Provide the [x, y] coordinate of the cell's center where the given text is located.  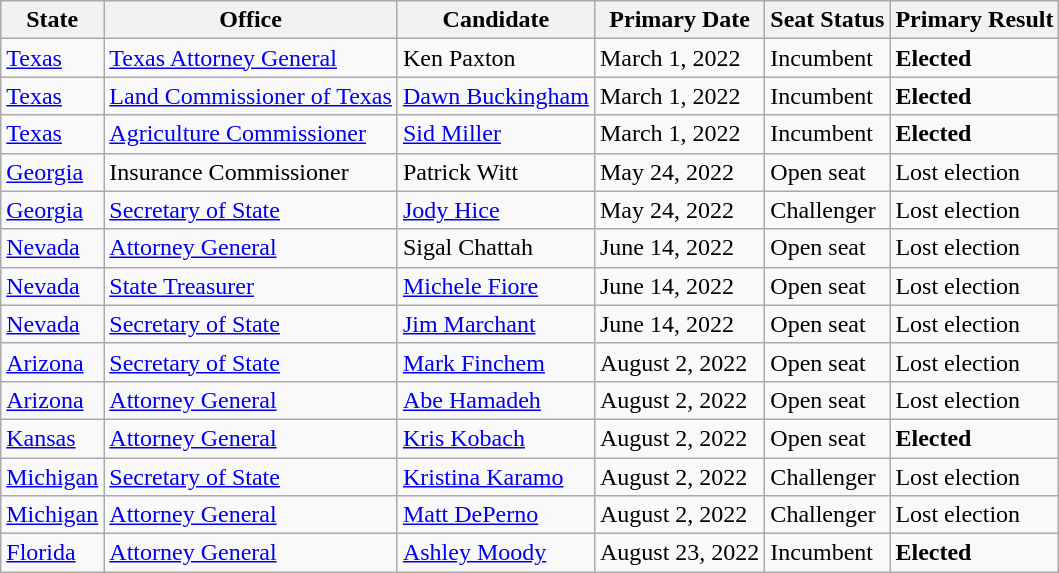
Jim Marchant [496, 324]
Michele Fiore [496, 286]
Mark Finchem [496, 362]
Patrick Witt [496, 172]
State Treasurer [251, 286]
Sigal Chattah [496, 248]
Land Commissioner of Texas [251, 96]
Matt DePerno [496, 515]
Insurance Commissioner [251, 172]
Primary Date [679, 20]
Kristina Karamo [496, 477]
Kris Kobach [496, 438]
Agriculture Commissioner [251, 134]
August 23, 2022 [679, 553]
Office [251, 20]
Texas Attorney General [251, 58]
Seat Status [828, 20]
State [52, 20]
Florida [52, 553]
Sid Miller [496, 134]
Dawn Buckingham [496, 96]
Kansas [52, 438]
Primary Result [974, 20]
Ken Paxton [496, 58]
Abe Hamadeh [496, 400]
Jody Hice [496, 210]
Candidate [496, 20]
Ashley Moody [496, 553]
